Extract the (x, y) coordinate from the center of the cell holding the provided text.  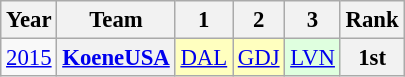
Rank (372, 20)
3 (312, 20)
LVN (312, 58)
GDJ (258, 58)
DAL (204, 58)
Team (116, 20)
2015 (29, 58)
1 (204, 20)
KoeneUSA (116, 58)
2 (258, 20)
1st (372, 58)
Year (29, 20)
